Return the [X, Y] coordinate for the center point of the cell that contains the specified text.  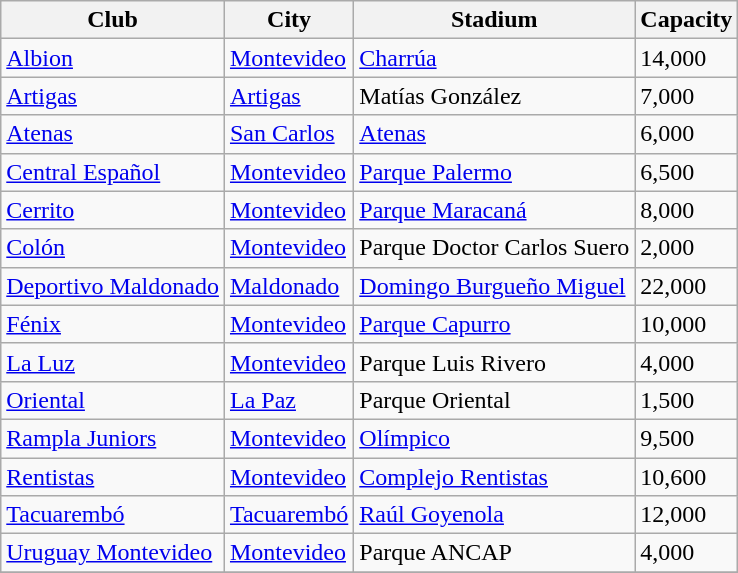
Complejo Rentistas [494, 477]
Colón [113, 248]
Raúl Goyenola [494, 515]
Olímpico [494, 438]
Parque ANCAP [494, 553]
Parque Doctor Carlos Suero [494, 248]
Uruguay Montevideo [113, 553]
Parque Palermo [494, 172]
Maldonado [288, 286]
2,000 [686, 248]
Fénix [113, 324]
10,000 [686, 324]
San Carlos [288, 134]
City [288, 20]
Domingo Burgueño Miguel [494, 286]
Club [113, 20]
22,000 [686, 286]
Parque Oriental [494, 400]
Central Español [113, 172]
Parque Capurro [494, 324]
Charrúa [494, 58]
1,500 [686, 400]
12,000 [686, 515]
6,000 [686, 134]
Deportivo Maldonado [113, 286]
Parque Maracaná [494, 210]
10,600 [686, 477]
14,000 [686, 58]
Stadium [494, 20]
La Paz [288, 400]
Oriental [113, 400]
7,000 [686, 96]
Rentistas [113, 477]
La Luz [113, 362]
Parque Luis Rivero [494, 362]
Rampla Juniors [113, 438]
Albion [113, 58]
Capacity [686, 20]
Matías González [494, 96]
8,000 [686, 210]
9,500 [686, 438]
6,500 [686, 172]
Cerrito [113, 210]
